Detect which cell encompasses the target text, then output its (x, y) center coordinate. 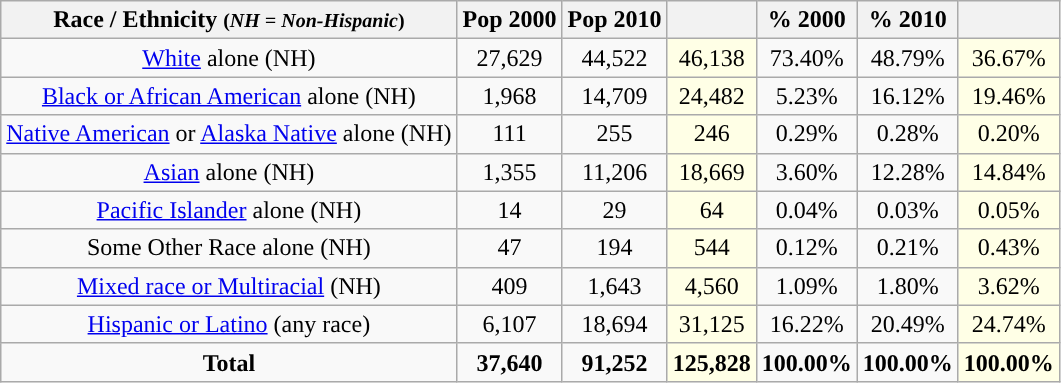
Hispanic or Latino (any race) (229, 324)
Asian alone (NH) (229, 172)
Pop 2000 (510, 20)
31,125 (712, 324)
1.09% (806, 286)
47 (510, 248)
Pacific Islander alone (NH) (229, 210)
White alone (NH) (229, 58)
29 (614, 210)
% 2000 (806, 20)
Race / Ethnicity (NH = Non-Hispanic) (229, 20)
37,640 (510, 362)
36.67% (1008, 58)
44,522 (614, 58)
0.03% (908, 210)
111 (510, 134)
125,828 (712, 362)
27,629 (510, 58)
73.40% (806, 58)
Native American or Alaska Native alone (NH) (229, 134)
0.29% (806, 134)
19.46% (1008, 96)
16.22% (806, 324)
194 (614, 248)
1,968 (510, 96)
1,355 (510, 172)
0.05% (1008, 210)
3.60% (806, 172)
12.28% (908, 172)
0.12% (806, 248)
91,252 (614, 362)
0.28% (908, 134)
0.21% (908, 248)
3.62% (1008, 286)
Total (229, 362)
Pop 2010 (614, 20)
1.80% (908, 286)
0.20% (1008, 134)
Mixed race or Multiracial (NH) (229, 286)
5.23% (806, 96)
246 (712, 134)
46,138 (712, 58)
0.43% (1008, 248)
48.79% (908, 58)
20.49% (908, 324)
14,709 (614, 96)
0.04% (806, 210)
14.84% (1008, 172)
544 (712, 248)
24,482 (712, 96)
18,694 (614, 324)
255 (614, 134)
Some Other Race alone (NH) (229, 248)
11,206 (614, 172)
409 (510, 286)
16.12% (908, 96)
64 (712, 210)
6,107 (510, 324)
% 2010 (908, 20)
Black or African American alone (NH) (229, 96)
4,560 (712, 286)
18,669 (712, 172)
1,643 (614, 286)
24.74% (1008, 324)
14 (510, 210)
